Return (x, y) of the center of cell containing provided text 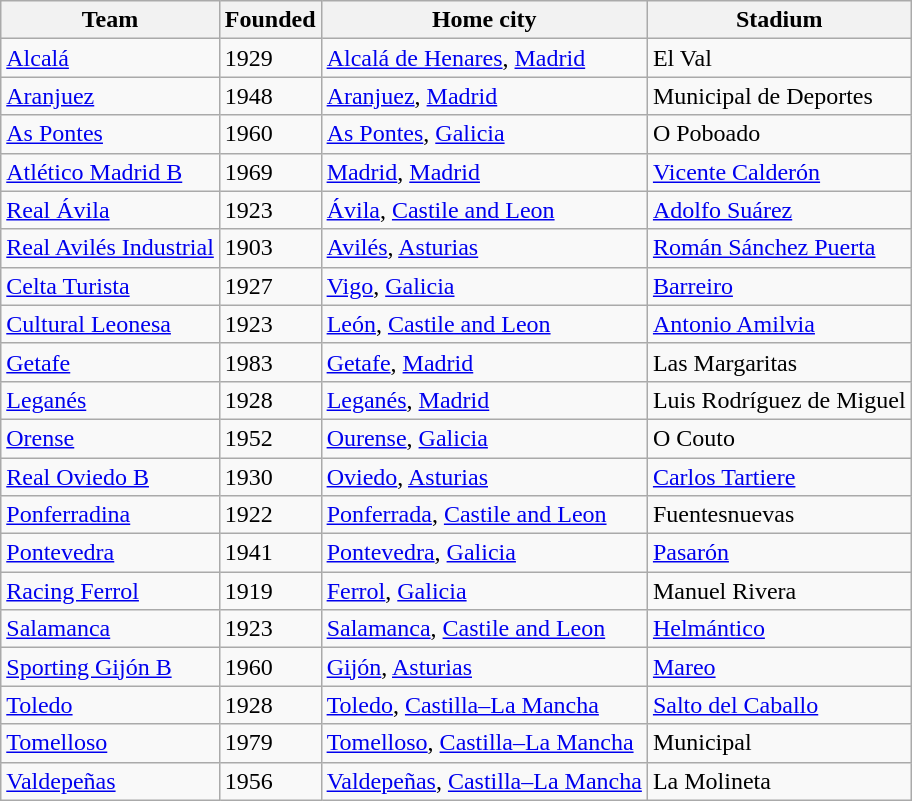
Mareo (779, 667)
Racing Ferrol (110, 591)
O Poboado (779, 134)
Celta Turista (110, 286)
Municipal (779, 743)
Getafe (110, 362)
As Pontes (110, 134)
1929 (270, 58)
Carlos Tartiere (779, 477)
Vigo, Galicia (484, 286)
Stadium (779, 20)
Valdepeñas (110, 781)
Team (110, 20)
1983 (270, 362)
Alcalá de Henares, Madrid (484, 58)
Valdepeñas, Castilla–La Mancha (484, 781)
Oviedo, Asturias (484, 477)
Ferrol, Galicia (484, 591)
1948 (270, 96)
Helmántico (779, 629)
La Molineta (779, 781)
Getafe, Madrid (484, 362)
Barreiro (779, 286)
Vicente Calderón (779, 172)
Orense (110, 438)
Cultural Leonesa (110, 324)
Ponferrada, Castile and Leon (484, 515)
1930 (270, 477)
Pontevedra, Galicia (484, 553)
1956 (270, 781)
Aranjuez (110, 96)
Real Avilés Industrial (110, 248)
Salamanca (110, 629)
1941 (270, 553)
Antonio Amilvia (779, 324)
Municipal de Deportes (779, 96)
Real Ávila (110, 210)
León, Castile and Leon (484, 324)
1903 (270, 248)
Salto del Caballo (779, 705)
1927 (270, 286)
Madrid, Madrid (484, 172)
El Val (779, 58)
As Pontes, Galicia (484, 134)
Luis Rodríguez de Miguel (779, 400)
Tomelloso (110, 743)
Avilés, Asturias (484, 248)
Ourense, Galicia (484, 438)
Real Oviedo B (110, 477)
Alcalá (110, 58)
1922 (270, 515)
Toledo, Castilla–La Mancha (484, 705)
Manuel Rivera (779, 591)
Ponferradina (110, 515)
Adolfo Suárez (779, 210)
Toledo (110, 705)
Pasarón (779, 553)
Ávila, Castile and Leon (484, 210)
1969 (270, 172)
Pontevedra (110, 553)
1952 (270, 438)
Fuentesnuevas (779, 515)
Home city (484, 20)
Leganés (110, 400)
Román Sánchez Puerta (779, 248)
Gijón, Asturias (484, 667)
Las Margaritas (779, 362)
Founded (270, 20)
Leganés, Madrid (484, 400)
1919 (270, 591)
Tomelloso, Castilla–La Mancha (484, 743)
Aranjuez, Madrid (484, 96)
O Couto (779, 438)
Salamanca, Castile and Leon (484, 629)
1979 (270, 743)
Sporting Gijón B (110, 667)
Atlético Madrid B (110, 172)
